Scan for the cell matching the given text and deliver its (x, y) coordinate at center. 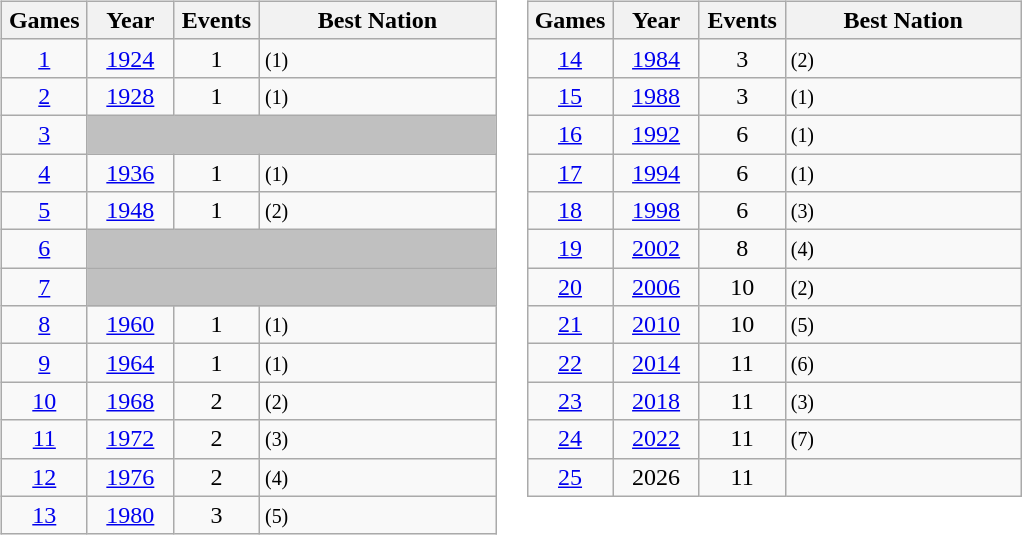
17 (570, 173)
7 (44, 287)
1994 (656, 173)
1928 (130, 96)
1924 (130, 58)
13 (44, 515)
1980 (130, 515)
5 (44, 211)
19 (570, 249)
(6) (903, 363)
4 (44, 173)
1992 (656, 134)
23 (570, 401)
2022 (656, 439)
21 (570, 325)
20 (570, 287)
18 (570, 211)
9 (44, 363)
2002 (656, 249)
1948 (130, 211)
16 (570, 134)
1972 (130, 439)
2026 (656, 477)
1964 (130, 363)
2014 (656, 363)
2018 (656, 401)
12 (44, 477)
1976 (130, 477)
1936 (130, 173)
1968 (130, 401)
2006 (656, 287)
14 (570, 58)
1960 (130, 325)
15 (570, 96)
1988 (656, 96)
22 (570, 363)
(7) (903, 439)
2010 (656, 325)
25 (570, 477)
1984 (656, 58)
1998 (656, 211)
24 (570, 439)
